Search for the cell housing the specified text and yield its (X, Y) center coordinate. 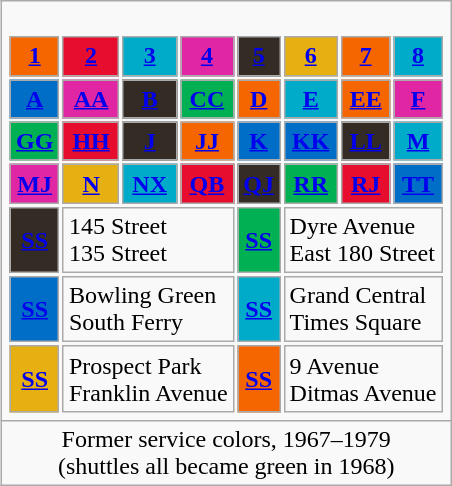
K (258, 141)
QJ (258, 184)
LL (366, 141)
HH (92, 141)
D (258, 99)
1 (35, 56)
Grand CentralTimes Square (362, 310)
AA (92, 99)
4 (207, 56)
Prospect ParkFranklin Avenue (148, 380)
QB (207, 184)
Former service colors, 1967–1979(shuttles all became green in 1968) (226, 454)
M (418, 141)
KK (310, 141)
RJ (366, 184)
A (35, 99)
145 Street135 Street (148, 240)
9 AvenueDitmas Avenue (362, 380)
B (150, 99)
N (92, 184)
5 (258, 56)
GG (35, 141)
6 (310, 56)
8 (418, 56)
TT (418, 184)
2 (92, 56)
RR (310, 184)
CC (207, 99)
JJ (207, 141)
Bowling GreenSouth Ferry (148, 310)
3 (150, 56)
NX (150, 184)
E (310, 99)
EE (366, 99)
J (150, 141)
Dyre AvenueEast 180 Street (362, 240)
7 (366, 56)
MJ (35, 184)
F (418, 99)
